Locate the cell with the specified text and output its (x, y) center coordinate. 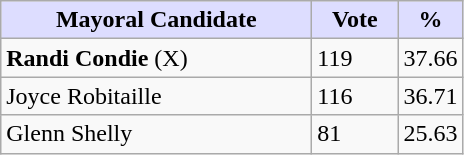
Randi Condie (X) (156, 58)
Glenn Shelly (156, 134)
37.66 (430, 58)
25.63 (430, 134)
Mayoral Candidate (156, 20)
Vote (355, 20)
36.71 (430, 96)
116 (355, 96)
81 (355, 134)
% (430, 20)
119 (355, 58)
Joyce Robitaille (156, 96)
